From the cell containing the given text, extract its center point as [X, Y] coordinate. 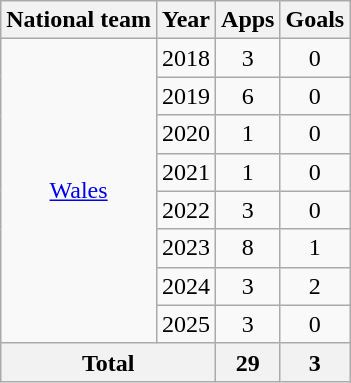
2024 [186, 286]
2 [315, 286]
2021 [186, 172]
Year [186, 20]
Apps [248, 20]
Total [108, 362]
Goals [315, 20]
8 [248, 248]
2020 [186, 134]
2018 [186, 58]
6 [248, 96]
2019 [186, 96]
National team [79, 20]
2025 [186, 324]
2023 [186, 248]
29 [248, 362]
Wales [79, 191]
2022 [186, 210]
